Return (x, y) of the center of cell containing provided text 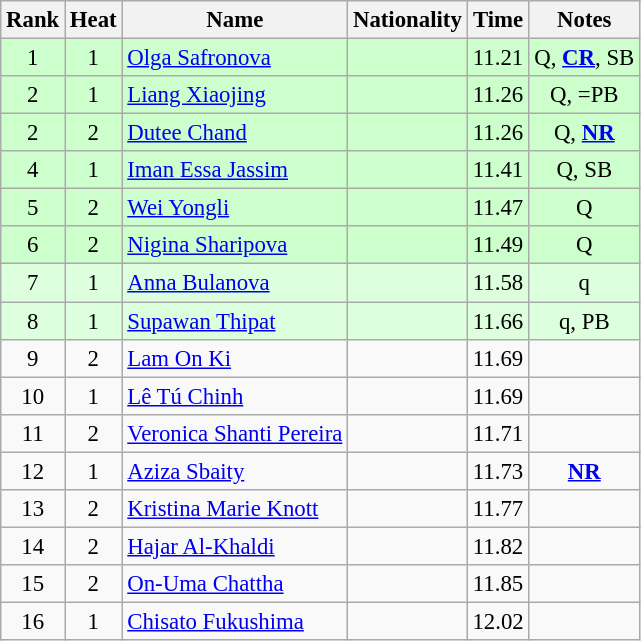
Anna Bulanova (235, 283)
On-Uma Chattha (235, 584)
14 (33, 546)
Dutee Chand (235, 133)
11.41 (498, 170)
q, PB (584, 321)
Q, SB (584, 170)
11.21 (498, 58)
11.71 (498, 433)
Time (498, 20)
Name (235, 20)
13 (33, 509)
Notes (584, 20)
Lê Tú Chinh (235, 396)
Chisato Fukushima (235, 621)
q (584, 283)
Heat (94, 20)
7 (33, 283)
11.58 (498, 283)
Iman Essa Jassim (235, 170)
Veronica Shanti Pereira (235, 433)
Q, NR (584, 133)
11.47 (498, 208)
Rank (33, 20)
Nigina Sharipova (235, 245)
Q, CR, SB (584, 58)
9 (33, 358)
12 (33, 471)
Aziza Sbaity (235, 471)
Lam On Ki (235, 358)
Wei Yongli (235, 208)
Kristina Marie Knott (235, 509)
Nationality (408, 20)
8 (33, 321)
15 (33, 584)
4 (33, 170)
16 (33, 621)
Liang Xiaojing (235, 95)
11.85 (498, 584)
Q, =PB (584, 95)
11.77 (498, 509)
10 (33, 396)
Hajar Al-Khaldi (235, 546)
11.49 (498, 245)
11.82 (498, 546)
NR (584, 471)
Olga Safronova (235, 58)
11 (33, 433)
11.66 (498, 321)
12.02 (498, 621)
6 (33, 245)
Supawan Thipat (235, 321)
11.73 (498, 471)
5 (33, 208)
